Return [x, y] of the center of cell containing provided text 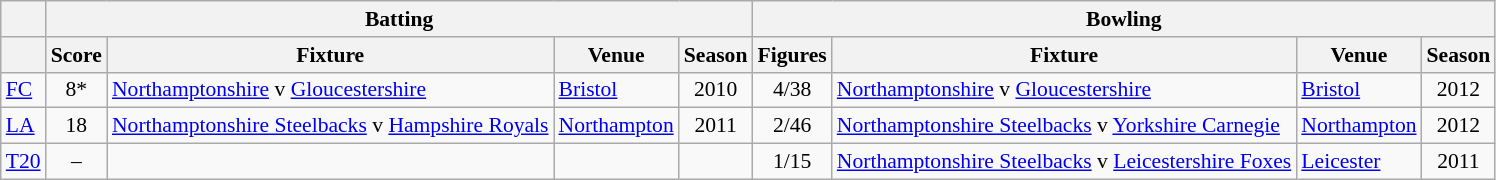
Leicester [1358, 162]
Figures [792, 55]
LA [24, 126]
Bowling [1124, 19]
Northamptonshire Steelbacks v Leicestershire Foxes [1064, 162]
Batting [400, 19]
2/46 [792, 126]
18 [76, 126]
Northamptonshire Steelbacks v Yorkshire Carnegie [1064, 126]
Northamptonshire Steelbacks v Hampshire Royals [330, 126]
8* [76, 90]
T20 [24, 162]
Score [76, 55]
2010 [716, 90]
FC [24, 90]
4/38 [792, 90]
1/15 [792, 162]
– [76, 162]
